Find where the given text appears and provide that cell's center as [x, y] coordinate. 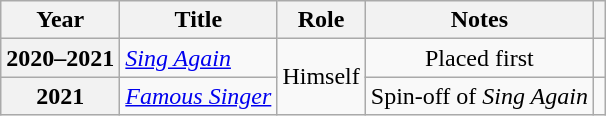
Role [321, 20]
Year [60, 20]
Notes [479, 20]
2021 [60, 96]
Sing Again [198, 58]
Famous Singer [198, 96]
Spin-off of Sing Again [479, 96]
Himself [321, 77]
Placed first [479, 58]
2020–2021 [60, 58]
Title [198, 20]
